From the cell containing the given text, extract its center point as (X, Y) coordinate. 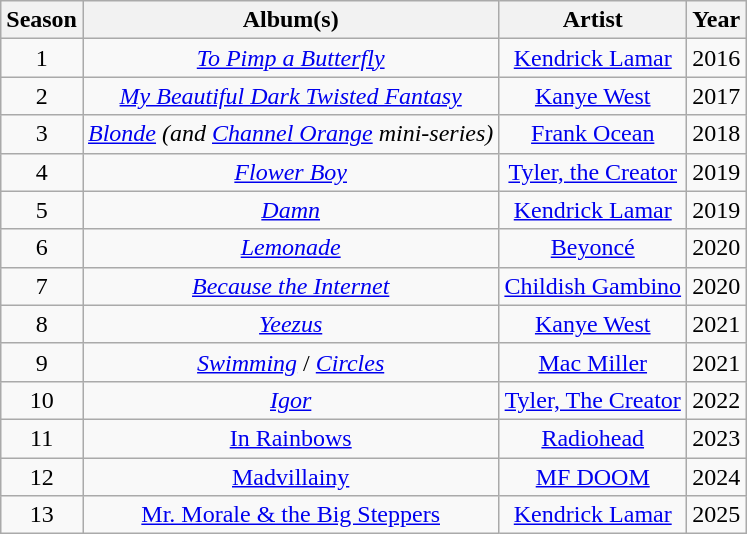
Flower Boy (290, 172)
2022 (716, 400)
5 (42, 210)
1 (42, 58)
10 (42, 400)
4 (42, 172)
Tyler, the Creator (593, 172)
6 (42, 248)
Blonde (and Channel Orange mini-series) (290, 134)
Beyoncé (593, 248)
Yeezus (290, 324)
Igor (290, 400)
Season (42, 20)
Year (716, 20)
Lemonade (290, 248)
2 (42, 96)
Because the Internet (290, 286)
Mac Miller (593, 362)
Frank Ocean (593, 134)
In Rainbows (290, 438)
Artist (593, 20)
2025 (716, 515)
Madvillainy (290, 477)
Damn (290, 210)
2018 (716, 134)
12 (42, 477)
Childish Gambino (593, 286)
Album(s) (290, 20)
Swimming / Circles (290, 362)
2017 (716, 96)
13 (42, 515)
2023 (716, 438)
9 (42, 362)
MF DOOM (593, 477)
7 (42, 286)
8 (42, 324)
2024 (716, 477)
Mr. Morale & the Big Steppers (290, 515)
My Beautiful Dark Twisted Fantasy (290, 96)
Radiohead (593, 438)
11 (42, 438)
To Pimp a Butterfly (290, 58)
2016 (716, 58)
3 (42, 134)
Tyler, The Creator (593, 400)
